Scan for the cell matching the given text and deliver its (x, y) coordinate at center. 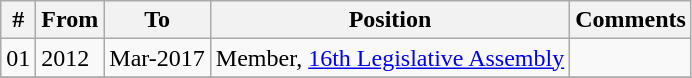
From (70, 20)
Mar-2017 (158, 58)
To (158, 20)
01 (18, 58)
2012 (70, 58)
Member, 16th Legislative Assembly (390, 58)
Comments (631, 20)
Position (390, 20)
# (18, 20)
